Identify which cell holds the provided text, then report its [x, y] central coordinate. 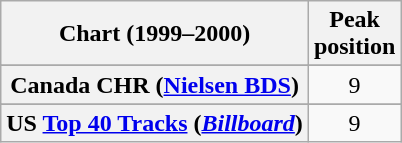
Chart (1999–2000) [155, 34]
US Top 40 Tracks (Billboard) [155, 123]
Peakposition [354, 34]
Canada CHR (Nielsen BDS) [155, 85]
